Determine the [x, y] coordinate at the center of the cell enclosing the given text.  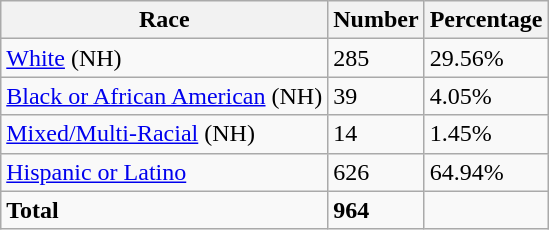
626 [376, 172]
Number [376, 20]
Percentage [486, 20]
Hispanic or Latino [164, 172]
4.05% [486, 96]
29.56% [486, 58]
White (NH) [164, 58]
964 [376, 210]
Total [164, 210]
Race [164, 20]
1.45% [486, 134]
64.94% [486, 172]
39 [376, 96]
285 [376, 58]
14 [376, 134]
Mixed/Multi-Racial (NH) [164, 134]
Black or African American (NH) [164, 96]
